Detect which cell encompasses the target text, then output its (x, y) center coordinate. 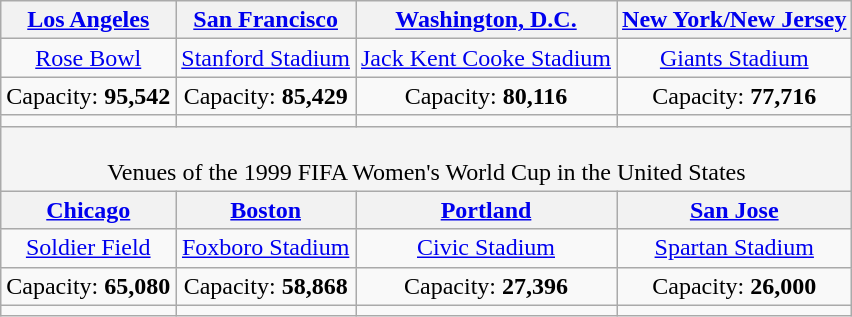
Spartan Stadium (734, 248)
Civic Stadium (486, 248)
Capacity: 77,716 (734, 96)
Capacity: 95,542 (88, 96)
Capacity: 27,396 (486, 286)
Capacity: 26,000 (734, 286)
Chicago (88, 210)
Boston (266, 210)
Capacity: 58,868 (266, 286)
Capacity: 80,116 (486, 96)
Soldier Field (88, 248)
Stanford Stadium (266, 58)
Venues of the 1999 FIFA Women's World Cup in the United States (426, 158)
Giants Stadium (734, 58)
Foxboro Stadium (266, 248)
Rose Bowl (88, 58)
Capacity: 85,429 (266, 96)
Portland (486, 210)
Los Angeles (88, 20)
Capacity: 65,080 (88, 286)
San Francisco (266, 20)
Jack Kent Cooke Stadium (486, 58)
Washington, D.C. (486, 20)
San Jose (734, 210)
New York/New Jersey (734, 20)
